Search for the cell housing the specified text and yield its (x, y) center coordinate. 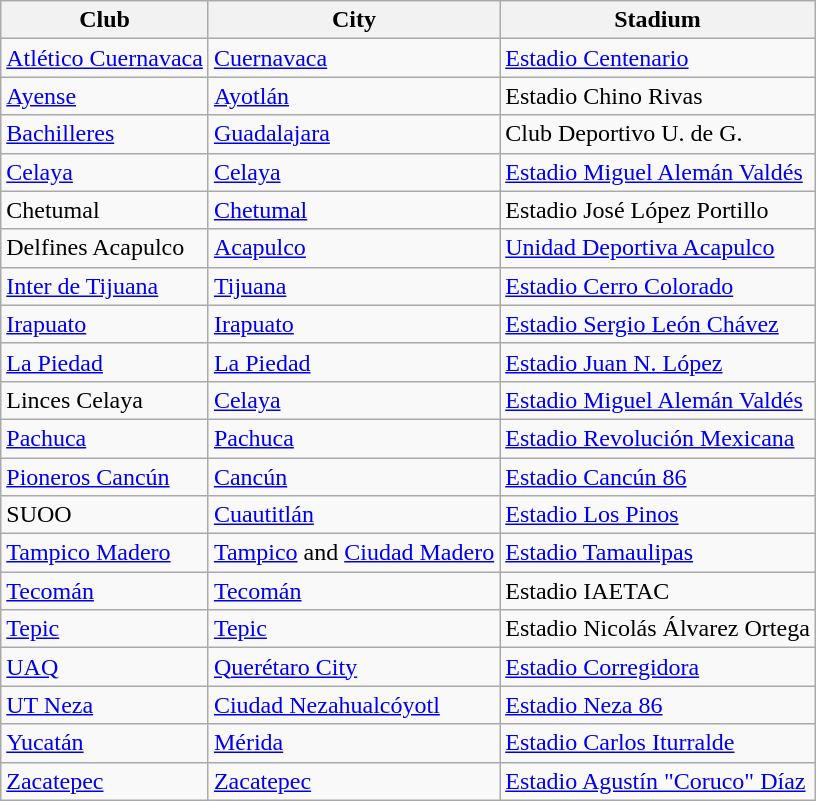
Estadio Cancún 86 (658, 477)
Tampico Madero (105, 553)
Yucatán (105, 743)
Stadium (658, 20)
Estadio Revolución Mexicana (658, 438)
Estadio Chino Rivas (658, 96)
Unidad Deportiva Acapulco (658, 248)
Cuernavaca (354, 58)
UAQ (105, 667)
Ayotlán (354, 96)
Estadio Tamaulipas (658, 553)
Tijuana (354, 286)
Estadio Carlos Iturralde (658, 743)
UT Neza (105, 705)
Inter de Tijuana (105, 286)
Delfines Acapulco (105, 248)
Estadio Nicolás Álvarez Ortega (658, 629)
Cuautitlán (354, 515)
Cancún (354, 477)
Estadio Corregidora (658, 667)
Bachilleres (105, 134)
City (354, 20)
Ayense (105, 96)
Estadio Centenario (658, 58)
Estadio Juan N. López (658, 362)
Club Deportivo U. de G. (658, 134)
Querétaro City (354, 667)
Pioneros Cancún (105, 477)
Estadio José López Portillo (658, 210)
Estadio Cerro Colorado (658, 286)
Linces Celaya (105, 400)
Ciudad Nezahualcóyotl (354, 705)
Estadio Neza 86 (658, 705)
Acapulco (354, 248)
Club (105, 20)
Tampico and Ciudad Madero (354, 553)
Mérida (354, 743)
Atlético Cuernavaca (105, 58)
SUOO (105, 515)
Estadio Agustín "Coruco" Díaz (658, 781)
Estadio IAETAC (658, 591)
Estadio Los Pinos (658, 515)
Estadio Sergio León Chávez (658, 324)
Guadalajara (354, 134)
